Capture the cell that displays the provided text and extract its [x, y] central coordinate. 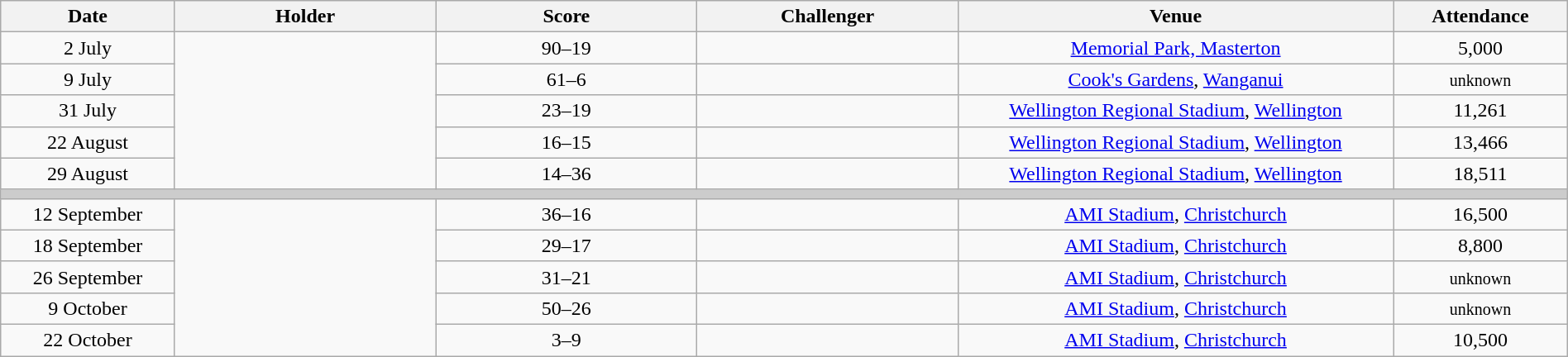
16–15 [566, 142]
Attendance [1480, 17]
3–9 [566, 340]
9 October [88, 308]
29–17 [566, 245]
61–6 [566, 79]
13,466 [1480, 142]
8,800 [1480, 245]
16,500 [1480, 214]
36–16 [566, 214]
Cook's Gardens, Wanganui [1175, 79]
31–21 [566, 277]
5,000 [1480, 48]
Venue [1175, 17]
Memorial Park, Masterton [1175, 48]
12 September [88, 214]
22 August [88, 142]
90–19 [566, 48]
Holder [305, 17]
14–36 [566, 174]
11,261 [1480, 111]
26 September [88, 277]
Score [566, 17]
18 September [88, 245]
50–26 [566, 308]
22 October [88, 340]
18,511 [1480, 174]
31 July [88, 111]
Date [88, 17]
2 July [88, 48]
9 July [88, 79]
29 August [88, 174]
10,500 [1480, 340]
23–19 [566, 111]
Challenger [828, 17]
